Detect which cell encompasses the target text, then output its [x, y] center coordinate. 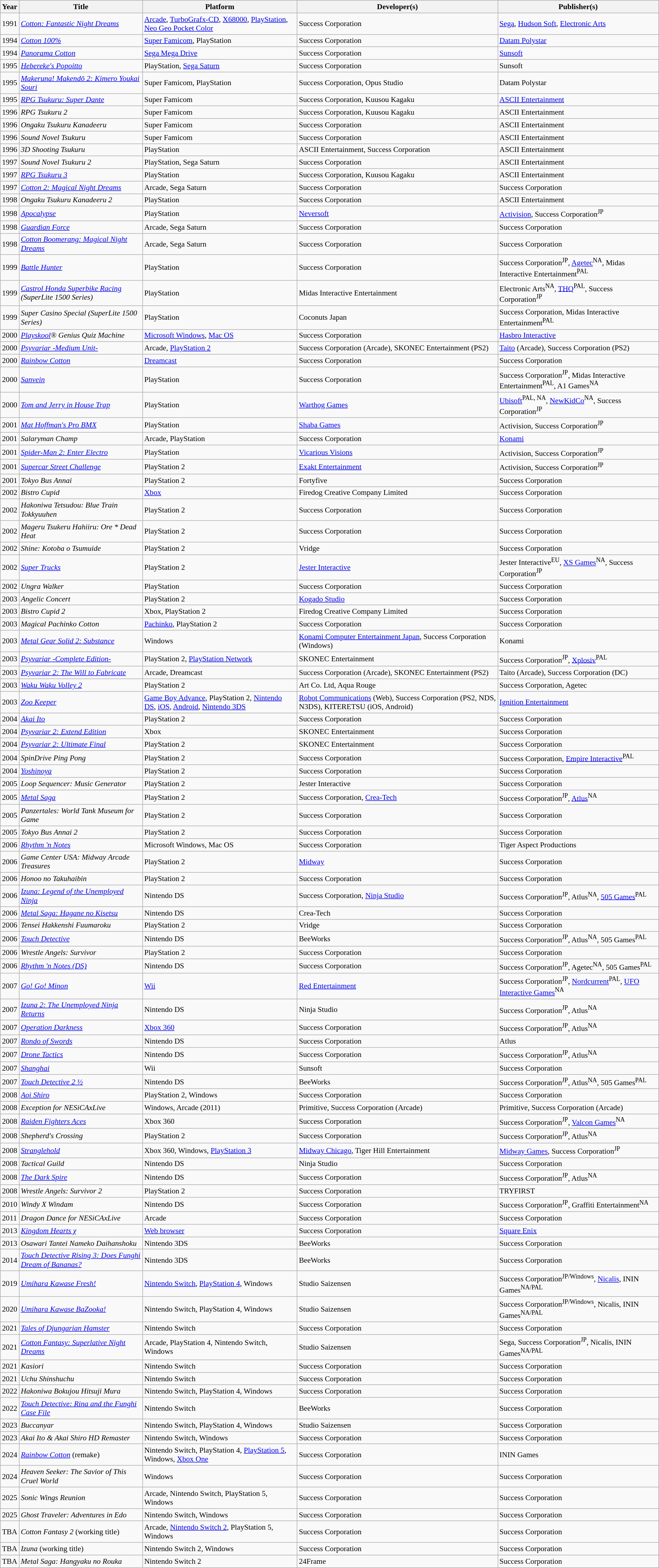
Sonic Wings Reunion [81, 1498]
Success Corporation, Empire InteractivePAL [578, 758]
Touch Detective Rising 3: Does Funghi Dream of Bananas? [81, 1260]
Touch Detective: Rina and the Funghi Case File [81, 1408]
Cotton: Fantastic Night Dreams [81, 24]
Sega Mega Drive [220, 53]
Touch Detective [81, 939]
Success Corporation, Opus Studio [397, 83]
Mat Hoffman's Pro BMX [81, 425]
Atlus [578, 1041]
Taito (Arcade), Success Corporation (PS2) [578, 348]
Arcade, Nintendo Switch, PlayStation 5, Windows [220, 1498]
Success Corporation, Agetec [578, 685]
Game Boy Advance, PlayStation 2, Nintendo DS, iOS, Android, Nintendo 3DS [220, 702]
Nintendo Switch, PlayStation 4, PlayStation 5, Windows, Xbox One [220, 1455]
Tokyo Bus Annai [81, 480]
Bistro Cupid [81, 493]
24Frame [397, 1562]
Umihara Kawase Fresh! [81, 1284]
Salaryman Champ [81, 439]
Izuna (working title) [81, 1549]
Osawari Tantei Nameko Daihanshoku [81, 1243]
2011 [10, 1218]
Honoo no Takuhaibin [81, 879]
Super Casino Special (SuperLite 1500 Series) [81, 318]
Akai Ito [81, 719]
Konami Computer Entertainment Japan, Success Corporation (Windows) [397, 641]
Success Corporation, Crea-Tech [397, 797]
Kingdom Hearts χ [81, 1231]
Rondo of Swords [81, 1041]
Dragon Dance for NESiCAxLive [81, 1218]
Game Center USA: Midway Arcade Treasures [81, 862]
Vicarious Visions [397, 452]
Cotton 2: Magical Night Dreams [81, 187]
Guardian Force [81, 227]
Tokyo Bus Annai 2 [81, 833]
Success CorporationJP, AgetecNA, Midas Interactive EntertainmentPAL [578, 268]
Playskool® Genius Quiz Machine [81, 336]
Tom and Jerry in House Trap [81, 405]
Angelic Concert [81, 599]
Umihara Kawase BaZooka! [81, 1309]
Touch Detective 2 ½ [81, 1082]
Wrestle Angels: Survivor [81, 952]
Year [10, 7]
Yoshinoya [81, 771]
Success CorporationJP, Midas Interactive EntertainmentPAL, A1 GamesNA [578, 380]
Success Corporation, Ninja Studio [397, 896]
Izuna 2: The Unemployed Ninja Returns [81, 1009]
Stranglehold [81, 1150]
Metal Saga [81, 797]
Ignition Entertainment [578, 702]
Tensei Hakkenshi Fuumaroku [81, 926]
Midway Chicago, Tiger Hill Entertainment [397, 1150]
TRYFIRST [578, 1191]
Metal Saga: Hagane no Kisetsu [81, 913]
Magical Pachinko Cotton [81, 624]
Rainbow Cotton [81, 361]
Bistro Cupid 2 [81, 612]
Panorama Cotton [81, 53]
Shine: Kotoba o Tsumuide [81, 548]
The Dark Spire [81, 1178]
Success CorporationJP, XplosivPAL [578, 659]
UbisoftPAL, NA, NewKidCoNA, Success CorporationJP [578, 405]
Ongaku Tsukuru Kanadeeru [81, 125]
RPG Tsukuru: Super Dante [81, 100]
Wrestle Angels: Survivor 2 [81, 1191]
Cotton Fantasy: Superlative Night Dreams [81, 1347]
Apocalypse [81, 214]
Nintendo Switch 2, Windows [220, 1549]
3D Shooting Tsukuru [81, 150]
PlayStation 2, Windows [220, 1095]
Kasiori [81, 1366]
Waku Waku Volley 2 [81, 685]
Xbox 360, Windows, PlayStation 3 [220, 1150]
Fortyfive [397, 480]
Platform [220, 7]
Shaba Games [397, 425]
Cotton 100% [81, 41]
Akai Ito & Akai Shiro HD Remaster [81, 1438]
Dreamcast [220, 361]
Supercar Street Challenge [81, 467]
Square Enix [578, 1231]
Sega, Success CorporationJP, Nicalis, ININ GamesNA/PAL [578, 1347]
Loop Sequencer: Music Generator [81, 784]
SpinDrive Ping Pong [81, 758]
Metal Saga: Hangyaku no Rouka [81, 1562]
Cotton Boomerang: Magical Night Dreams [81, 244]
Pachinko, PlayStation 2 [220, 624]
Sanvein [81, 380]
Sound Novel Tsukuru 2 [81, 162]
Arcade, PlayStation 4, Nintendo Switch, Windows [220, 1347]
Operation Darkness [81, 1028]
Title [81, 7]
Midas Interactive Entertainment [397, 293]
Psyvariar 2: Extend Edition [81, 732]
Go! Go! Minon [81, 986]
2019 [10, 1284]
PlayStation 2, PlayStation Network [220, 659]
Arcade, Dreamcast [220, 673]
Jester InteractiveEU, XS GamesNA, Success CorporationJP [578, 568]
Web browser [220, 1231]
Midway [397, 862]
Metal Gear Solid 2: Substance [81, 641]
Mageru Tsukeru Hahiiru: Ore * Dead Heat [81, 531]
Tales of Djungarian Hamster [81, 1328]
Uchu Shinshuchu [81, 1379]
Tactical Guild [81, 1164]
1991 [10, 24]
Ghost Traveler: Adventures in Edo [81, 1515]
Warthog Games [397, 405]
2014 [10, 1260]
Crea-Tech [397, 913]
ASCII Entertainment, Success Corporation [397, 150]
Ungra Walker [81, 587]
2010 [10, 1204]
Publisher(s) [578, 7]
Rainbow Cotton (remake) [81, 1455]
Arcade, PlayStation 2 [220, 348]
Super Trucks [81, 568]
Art Co. Ltd, Aqua Rouge [397, 685]
Castrol Honda Superbike Racing (SuperLite 1500 Series) [81, 293]
Midway Games, Success CorporationJP [578, 1150]
Buccanyar [81, 1426]
Makeruna! Makendō 2: Kimero Youkai Souri [81, 83]
Kogado Studio [397, 599]
Ongaku Tsukuru Kanadeeru 2 [81, 200]
Electronic ArtsNA, THQPAL, Success CorporationJP [578, 293]
Hakoniwa Tetsudou: Blue Train Tokkyuuhen [81, 510]
Success CorporationJP, NordcurrentPAL, UFO Interactive GamesNA [578, 986]
Windows, Arcade (2011) [220, 1108]
Robot Communications (Web), Success Corporation (PS2, NDS, N3DS), KITERETSU (iOS, Android) [397, 702]
Hebereke's Popoitto [81, 66]
Xbox, PlayStation 2 [220, 612]
ININ Games [578, 1455]
Tiger Aspect Productions [578, 845]
Shanghai [81, 1068]
Exception for NESiCAxLive [81, 1108]
Spider-Man 2: Enter Electro [81, 452]
Arcade [220, 1218]
Psyvariar 2: Ultimate Final [81, 744]
Psyvariar -Complete Edition- [81, 659]
Panzertales: World Tank Museum for Game [81, 815]
Hakoniwa Bokujou Hitsuji Mura [81, 1391]
Success CorporationJP, Valcon GamesNA [578, 1121]
Aoi Shiro [81, 1095]
2020 [10, 1309]
Success CorporationJP, AgetecNA, 505 GamesPAL [578, 966]
Cotton Fantasy 2 (working title) [81, 1532]
Rhythm 'n Notes [81, 845]
Psyvariar 2: The Will to Fabricate [81, 673]
Drone Tactics [81, 1054]
Success CorporationJP, Graffiti EntertainmentNA [578, 1204]
Success Corporation, Midas Interactive EntertainmentPAL [578, 318]
Rhythm 'n Notes (DS) [81, 966]
Arcade, Nintendo Switch 2, PlayStation 5, Windows [220, 1532]
Sound Novel Tsukuru [81, 138]
Heaven Seeker: The Savior of This Cruel World [81, 1477]
Taito (Arcade), Success Corporation (DC) [578, 673]
Coconuts Japan [397, 318]
Sega, Hudson Soft, Electronic Arts [578, 24]
Neversoft [397, 214]
Raiden Fighters Aces [81, 1121]
Developer(s) [397, 7]
Windy X Windam [81, 1204]
Zoo Keeper [81, 702]
Exakt Entertainment [397, 467]
Red Entertainment [397, 986]
Hasbro Interactive [578, 336]
Izuna: Legend of the Unemployed Ninja [81, 896]
RPG Tsukuru 2 [81, 113]
Arcade, PlayStation [220, 439]
RPG Tsukuru 3 [81, 175]
Battle Hunter [81, 268]
Nintendo Switch 2 [220, 1562]
Shepherd's Crossing [81, 1136]
Psyvariar -Medium Unit- [81, 348]
Arcade, TurboGrafx-CD, X68000, PlayStation, Neo Geo Pocket Color [220, 24]
